Search for the cell housing the specified text and yield its [x, y] center coordinate. 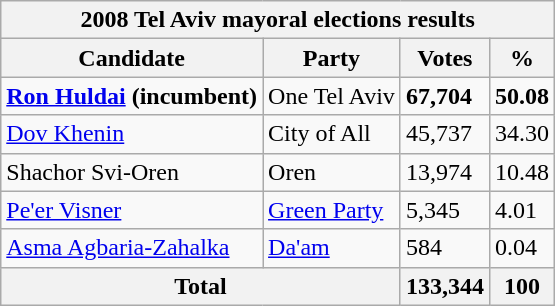
4.01 [522, 210]
67,704 [444, 96]
Candidate [132, 58]
% [522, 58]
Shachor Svi-Oren [132, 172]
Pe'er Visner [132, 210]
10.48 [522, 172]
133,344 [444, 286]
Dov Khenin [132, 134]
Ron Huldai (incumbent) [132, 96]
Total [201, 286]
Party [332, 58]
45,737 [444, 134]
Asma Agbaria-Zahalka [132, 248]
Votes [444, 58]
584 [444, 248]
100 [522, 286]
50.08 [522, 96]
Oren [332, 172]
Green Party [332, 210]
2008 Tel Aviv mayoral elections results [278, 20]
13,974 [444, 172]
One Tel Aviv [332, 96]
0.04 [522, 248]
Da'am [332, 248]
34.30 [522, 134]
City of All [332, 134]
5,345 [444, 210]
